Capture the cell that displays the provided text and extract its [X, Y] central coordinate. 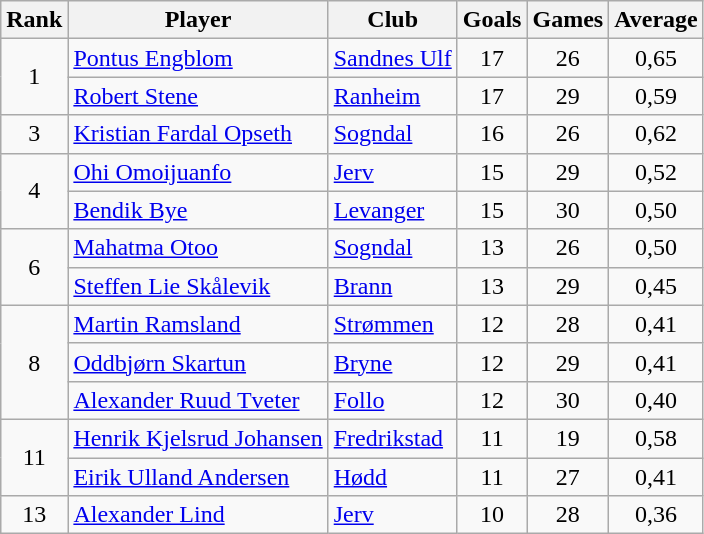
27 [568, 477]
0,59 [656, 96]
Levanger [392, 210]
Mahatma Otoo [198, 248]
Games [568, 20]
Oddbjørn Skartun [198, 362]
Alexander Lind [198, 515]
6 [34, 267]
Bryne [392, 362]
0,36 [656, 515]
Steffen Lie Skålevik [198, 286]
Ranheim [392, 96]
Bendik Bye [198, 210]
Ohi Omoijuanfo [198, 172]
0,65 [656, 58]
4 [34, 191]
Average [656, 20]
Brann [392, 286]
Goals [492, 20]
Player [198, 20]
0,45 [656, 286]
Fredrikstad [392, 438]
0,40 [656, 400]
Alexander Ruud Tveter [198, 400]
Follo [392, 400]
Kristian Fardal Opseth [198, 134]
Sandnes Ulf [392, 58]
0,52 [656, 172]
Hødd [392, 477]
Club [392, 20]
Eirik Ulland Andersen [198, 477]
Strømmen [392, 324]
Henrik Kjelsrud Johansen [198, 438]
Rank [34, 20]
10 [492, 515]
3 [34, 134]
0,62 [656, 134]
1 [34, 77]
19 [568, 438]
0,58 [656, 438]
Robert Stene [198, 96]
8 [34, 362]
Pontus Engblom [198, 58]
16 [492, 134]
Martin Ramsland [198, 324]
